For the text-containing cell, return its midpoint in (X, Y) coordinate format. 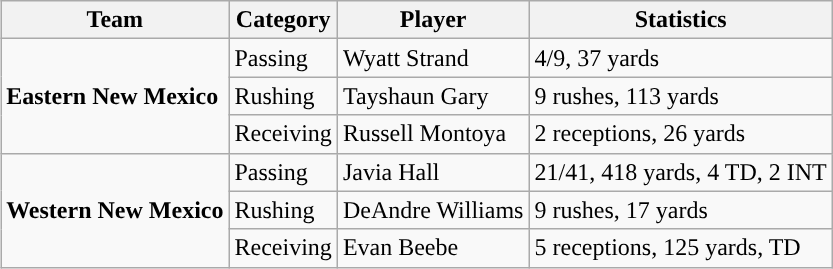
21/41, 418 yards, 4 TD, 2 INT (680, 172)
2 receptions, 26 yards (680, 134)
Russell Montoya (433, 134)
4/9, 37 yards (680, 58)
9 rushes, 17 yards (680, 210)
5 receptions, 125 yards, TD (680, 248)
Western New Mexico (115, 210)
DeAndre Williams (433, 210)
Team (115, 20)
Statistics (680, 20)
Evan Beebe (433, 248)
Tayshaun Gary (433, 96)
Category (283, 20)
Player (433, 20)
Wyatt Strand (433, 58)
Javia Hall (433, 172)
Eastern New Mexico (115, 96)
9 rushes, 113 yards (680, 96)
